Return the (X, Y) coordinate for the center point of the cell that contains the specified text.  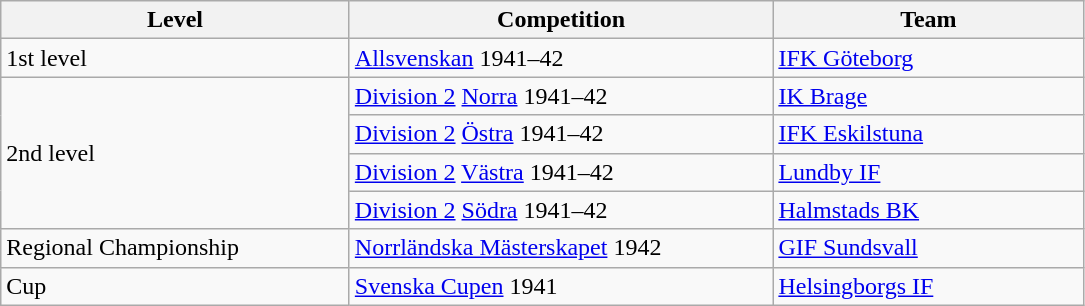
Team (928, 20)
IFK Eskilstuna (928, 134)
Helsingborgs IF (928, 286)
2nd level (176, 153)
Cup (176, 286)
Allsvenskan 1941–42 (561, 58)
Division 2 Södra 1941–42 (561, 210)
IK Brage (928, 96)
Competition (561, 20)
Division 2 Västra 1941–42 (561, 172)
Svenska Cupen 1941 (561, 286)
1st level (176, 58)
GIF Sundsvall (928, 248)
Lundby IF (928, 172)
Halmstads BK (928, 210)
Division 2 Norra 1941–42 (561, 96)
Level (176, 20)
Regional Championship (176, 248)
Norrländska Mästerskapet 1942 (561, 248)
IFK Göteborg (928, 58)
Division 2 Östra 1941–42 (561, 134)
